Provide the [x, y] coordinate of the cell's center where the given text is located.  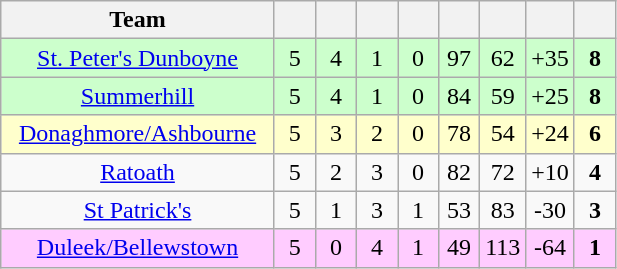
+24 [550, 134]
Donaghmore/Ashbourne [138, 134]
+25 [550, 96]
-64 [550, 248]
53 [460, 210]
78 [460, 134]
Summerhill [138, 96]
54 [503, 134]
72 [503, 172]
+10 [550, 172]
59 [503, 96]
83 [503, 210]
-30 [550, 210]
+35 [550, 58]
82 [460, 172]
113 [503, 248]
84 [460, 96]
Duleek/Bellewstown [138, 248]
6 [594, 134]
62 [503, 58]
Ratoath [138, 172]
St Patrick's [138, 210]
Team [138, 20]
St. Peter's Dunboyne [138, 58]
49 [460, 248]
97 [460, 58]
